Determine the (X, Y) coordinate at the center of the cell enclosing the given text.  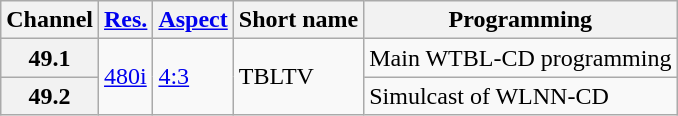
49.1 (50, 58)
Res. (126, 20)
Short name (298, 20)
480i (126, 77)
Programming (520, 20)
49.2 (50, 96)
TBLTV (298, 77)
Main WTBL-CD programming (520, 58)
Channel (50, 20)
Aspect (193, 20)
4:3 (193, 77)
Simulcast of WLNN-CD (520, 96)
